Provide the (X, Y) coordinate of the cell's center where the given text is located.  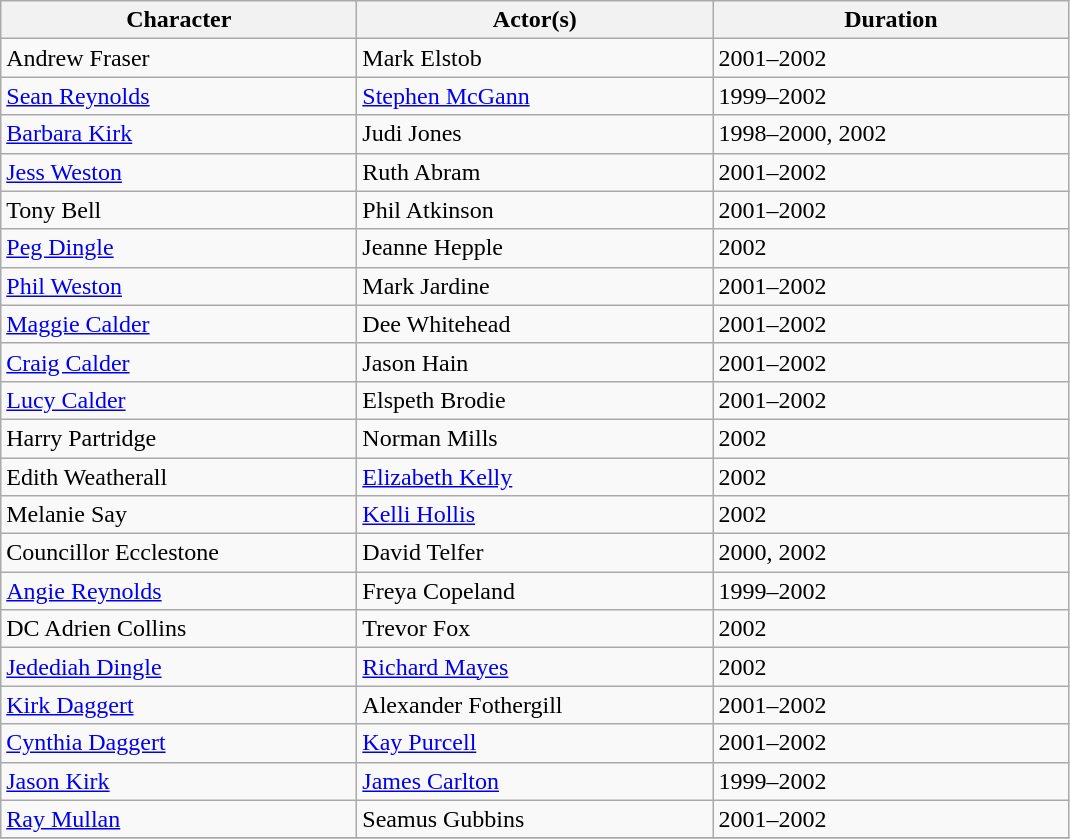
Peg Dingle (179, 248)
Jedediah Dingle (179, 667)
Dee Whitehead (535, 324)
Mark Jardine (535, 286)
Freya Copeland (535, 591)
Actor(s) (535, 20)
David Telfer (535, 553)
Councillor Ecclestone (179, 553)
Barbara Kirk (179, 134)
Harry Partridge (179, 438)
Seamus Gubbins (535, 819)
Elspeth Brodie (535, 400)
Mark Elstob (535, 58)
1998–2000, 2002 (891, 134)
Ray Mullan (179, 819)
Melanie Say (179, 515)
Phil Atkinson (535, 210)
2000, 2002 (891, 553)
Elizabeth Kelly (535, 477)
Tony Bell (179, 210)
Jason Hain (535, 362)
Kelli Hollis (535, 515)
Andrew Fraser (179, 58)
James Carlton (535, 781)
Jason Kirk (179, 781)
Kirk Daggert (179, 705)
Edith Weatherall (179, 477)
Stephen McGann (535, 96)
Jess Weston (179, 172)
Ruth Abram (535, 172)
Sean Reynolds (179, 96)
Jeanne Hepple (535, 248)
Phil Weston (179, 286)
Cynthia Daggert (179, 743)
Craig Calder (179, 362)
Norman Mills (535, 438)
Duration (891, 20)
Richard Mayes (535, 667)
Lucy Calder (179, 400)
Character (179, 20)
DC Adrien Collins (179, 629)
Trevor Fox (535, 629)
Alexander Fothergill (535, 705)
Judi Jones (535, 134)
Kay Purcell (535, 743)
Maggie Calder (179, 324)
Angie Reynolds (179, 591)
